Search for the cell housing the specified text and yield its (X, Y) center coordinate. 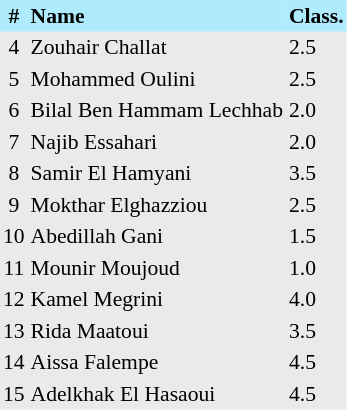
4 (14, 48)
Name (157, 16)
13 (14, 331)
Class. (316, 16)
7 (14, 142)
15 (14, 394)
8 (14, 174)
Mounir Moujoud (157, 268)
Najib Essahari (157, 142)
Abedillah Gani (157, 236)
Samir El Hamyani (157, 174)
1.0 (316, 268)
Mohammed Oulini (157, 79)
Adelkhak El Hasaoui (157, 394)
1.5 (316, 236)
Kamel Megrini (157, 300)
10 (14, 236)
Bilal Ben Hammam Lechhab (157, 110)
12 (14, 300)
Zouhair Challat (157, 48)
9 (14, 205)
14 (14, 362)
Aissa Falempe (157, 362)
6 (14, 110)
Rida Maatoui (157, 331)
5 (14, 79)
# (14, 16)
4.0 (316, 300)
Mokthar Elghazziou (157, 205)
11 (14, 268)
